Identify which cell holds the provided text, then report its [x, y] central coordinate. 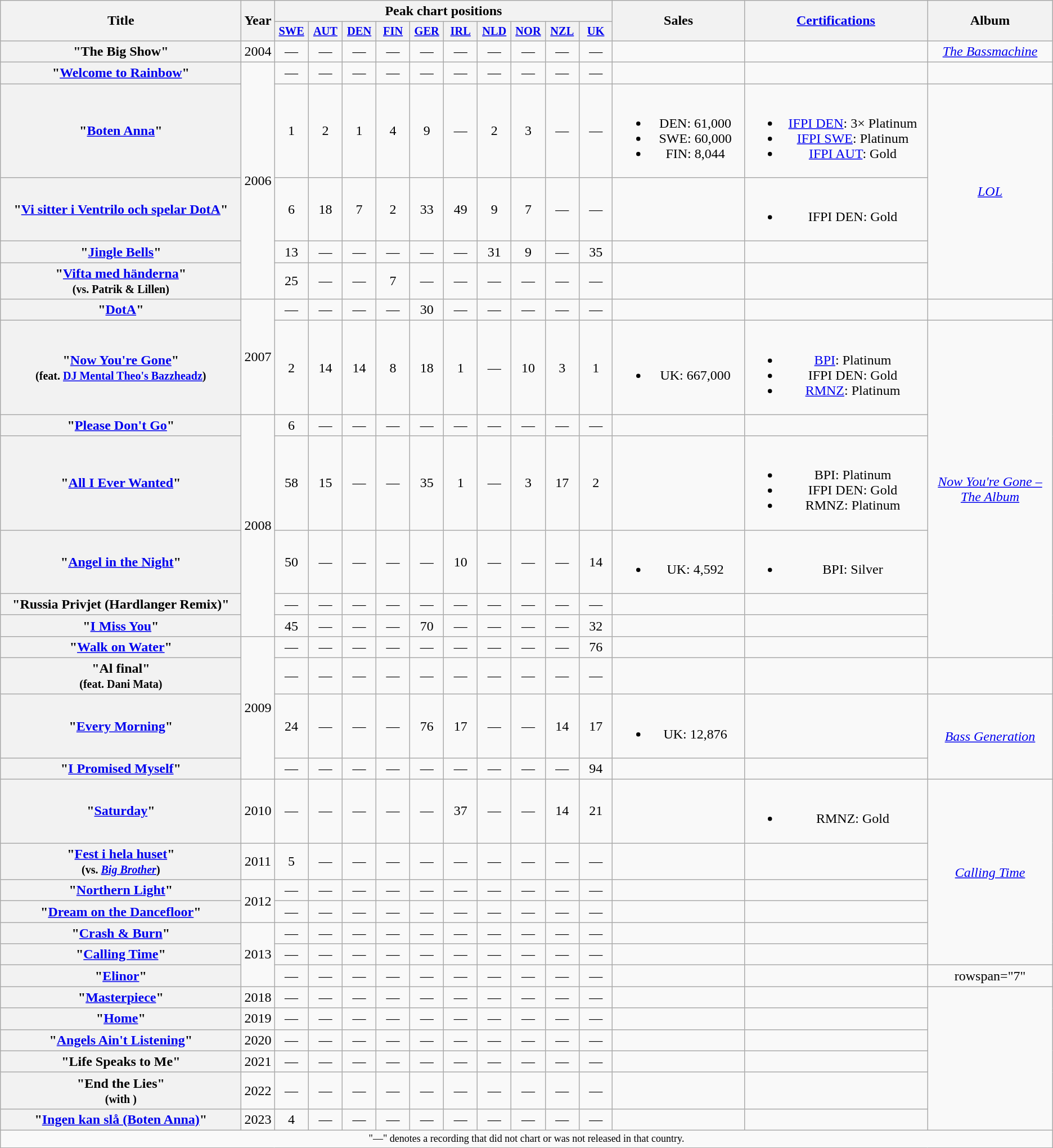
UK: 12,876 [678, 726]
30 [427, 310]
"Life Speaks to Me" [121, 1061]
"Welcome to Rainbow" [121, 73]
LOL [990, 191]
2008 [258, 525]
2021 [258, 1061]
2023 [258, 1119]
"Northern Light" [121, 890]
2010 [258, 811]
"Dream on the Dancefloor" [121, 912]
"End the Lies"(with ) [121, 1090]
UK [596, 31]
"Russia Privjet (Hardlanger Remix)" [121, 604]
Calling Time [990, 872]
32 [596, 625]
"The Big Show" [121, 51]
45 [291, 625]
"Saturday" [121, 811]
BPI: Silver [836, 561]
"Vifta med händerna"(vs. Patrik & Lillen) [121, 281]
58 [291, 483]
49 [461, 209]
25 [291, 281]
"Angel in the Night" [121, 561]
IFPI DEN: Gold [836, 209]
"I Miss You" [121, 625]
2018 [258, 997]
"Jingle Bells" [121, 252]
94 [596, 768]
"Every Morning" [121, 726]
Title [121, 21]
24 [291, 726]
RMNZ: Gold [836, 811]
33 [427, 209]
2007 [258, 357]
"Home" [121, 1019]
FIN [393, 31]
"Now You're Gone"(feat. DJ Mental Theo's Bazzheadz) [121, 368]
AUT [325, 31]
"Al final"(feat. Dani Mata) [121, 676]
"—" denotes a recording that did not chart or was not released in that country. [526, 1138]
IRL [461, 31]
IFPI DEN: 3× PlatinumIFPI SWE: PlatinumIFPI AUT: Gold [836, 130]
"All I Ever Wanted" [121, 483]
"Masterpiece" [121, 997]
Album [990, 21]
2012 [258, 901]
"DotA" [121, 310]
"Please Don't Go" [121, 425]
8 [393, 368]
Bass Generation [990, 737]
Sales [678, 21]
UK: 4,592 [678, 561]
GER [427, 31]
13 [291, 252]
"Elinor" [121, 976]
"Angels Ain't Listening" [121, 1040]
2006 [258, 181]
NZL [562, 31]
"Ingen kan slå (Boten Anna)" [121, 1119]
31 [494, 252]
"Vi sitter i Ventrilo och spelar DotA" [121, 209]
2022 [258, 1090]
rowspan="7" [990, 976]
SWE [291, 31]
NOR [528, 31]
"Walk on Water" [121, 647]
DEN [359, 31]
2009 [258, 708]
"Fest i hela huset"(vs. Big Brother) [121, 862]
Year [258, 21]
2019 [258, 1019]
5 [291, 862]
21 [596, 811]
2020 [258, 1040]
2013 [258, 955]
50 [291, 561]
Peak chart positions [443, 11]
NLD [494, 31]
"Calling Time" [121, 955]
UK: 667,000 [678, 368]
"I Promised Myself" [121, 768]
15 [325, 483]
DEN: 61,000SWE: 60,000FIN: 8,044 [678, 130]
The Bassmachine [990, 51]
2004 [258, 51]
37 [461, 811]
70 [427, 625]
Now You're Gone – The Album [990, 489]
Certifications [836, 21]
"Boten Anna" [121, 130]
2011 [258, 862]
"Crash & Burn" [121, 933]
